Find where the given text appears and provide that cell's center as [X, Y] coordinate. 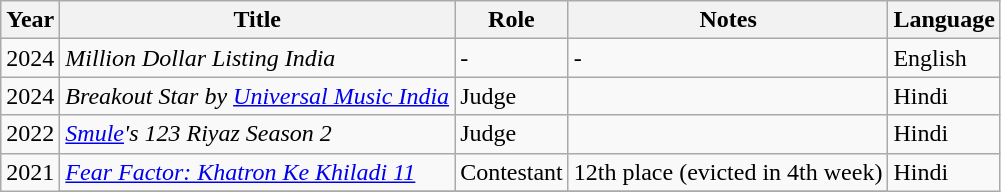
Language [944, 20]
12th place (evicted in 4th week) [728, 172]
Fear Factor: Khatron Ke Khiladi 11 [258, 172]
Title [258, 20]
Notes [728, 20]
Year [30, 20]
Million Dollar Listing India [258, 58]
Smule's 123 Riyaz Season 2 [258, 134]
Role [512, 20]
2021 [30, 172]
Contestant [512, 172]
2022 [30, 134]
English [944, 58]
Breakout Star by Universal Music India [258, 96]
